Find where the given text appears and provide that cell's center as (x, y) coordinate. 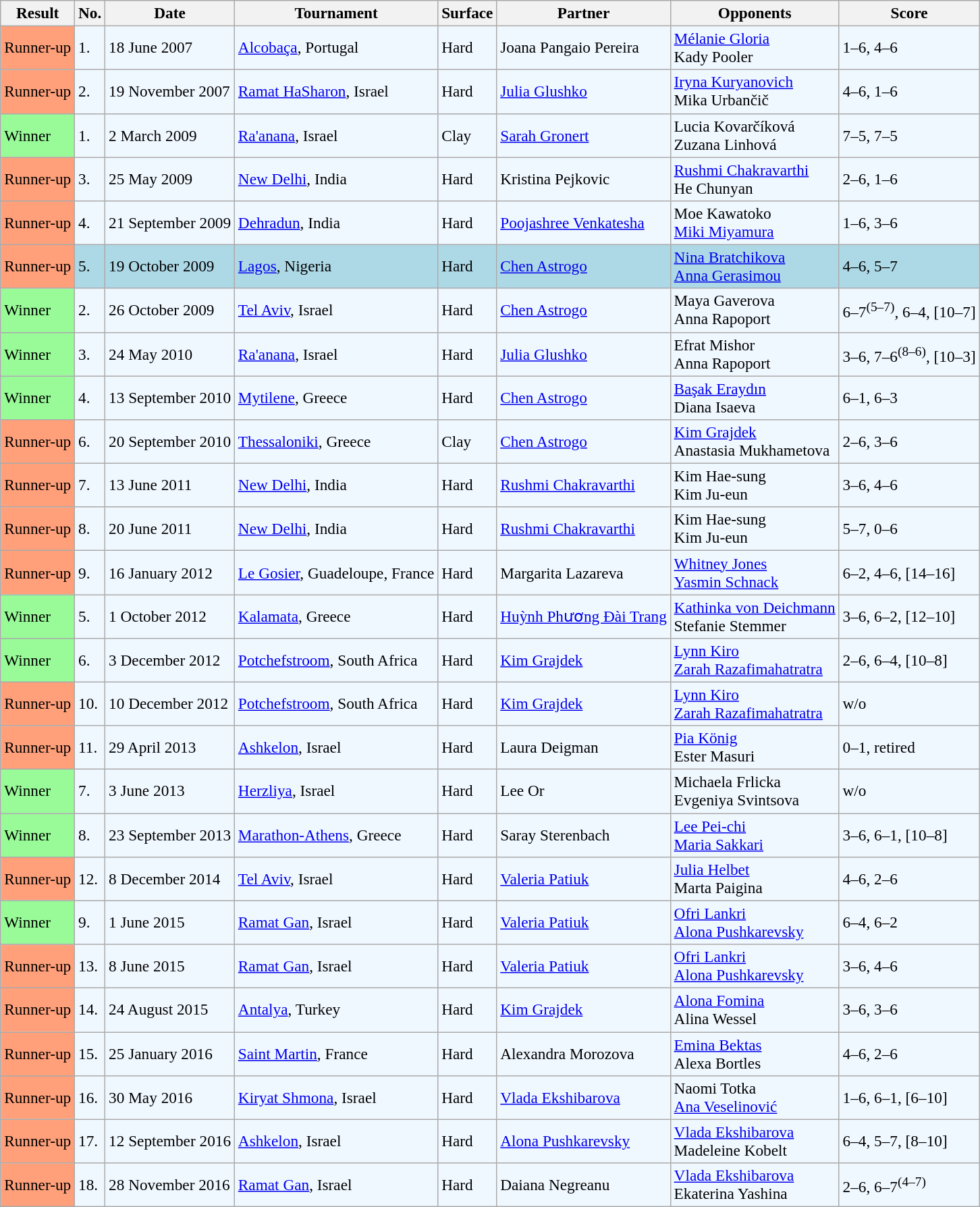
13 September 2010 (170, 397)
0–1, retired (909, 748)
Saint Martin, France (336, 1053)
18. (90, 1184)
17. (90, 1141)
Emina Bektas Alexa Bortles (755, 1053)
Maya Gaverova Anna Rapoport (755, 311)
Joana Pangaio Pereira (583, 47)
Antalya, Turkey (336, 1010)
3 December 2012 (170, 660)
20 September 2010 (170, 441)
23 September 2013 (170, 834)
Poojashree Venkatesha (583, 223)
Whitney Jones Yasmin Schnack (755, 572)
21 September 2009 (170, 223)
No. (90, 13)
1–6, 3–6 (909, 223)
Tournament (336, 13)
16. (90, 1098)
24 May 2010 (170, 354)
6–1, 6–3 (909, 397)
Moe Kawatoko Miki Miyamura (755, 223)
Kim Grajdek Anastasia Mukhametova (755, 441)
Mélanie Gloria Kady Pooler (755, 47)
Surface (467, 13)
Rushmi Chakravarthi He Chunyan (755, 178)
4–6, 5–7 (909, 266)
24 August 2015 (170, 1010)
14. (90, 1010)
1 June 2015 (170, 922)
Ramat HaSharon, Israel (336, 92)
28 November 2016 (170, 1184)
Lagos, Nigeria (336, 266)
3–6, 3–6 (909, 1010)
1–6, 6–1, [6–10] (909, 1098)
2–6, 1–6 (909, 178)
6–2, 4–6, [14–16] (909, 572)
8 December 2014 (170, 879)
Kristina Pejkovic (583, 178)
1 October 2012 (170, 616)
10 December 2012 (170, 703)
2–6, 3–6 (909, 441)
6–4, 6–2 (909, 922)
Date (170, 13)
12. (90, 879)
Alona Fomina Alina Wessel (755, 1010)
Naomi Totka Ana Veselinović (755, 1098)
Efrat Mishor Anna Rapoport (755, 354)
Partner (583, 13)
26 October 2009 (170, 311)
Huỳnh Phương Đài Trang (583, 616)
3–6, 6–2, [12–10] (909, 616)
5–7, 0–6 (909, 529)
1–6, 4–6 (909, 47)
3–6, 7–6(8–6), [10–3] (909, 354)
2 March 2009 (170, 135)
Sarah Gronert (583, 135)
Kathinka von Deichmann Stefanie Stemmer (755, 616)
Alexandra Morozova (583, 1053)
30 May 2016 (170, 1098)
Opponents (755, 13)
Vlada Ekshibarova (583, 1098)
8 June 2015 (170, 965)
Başak Eraydın Diana Isaeva (755, 397)
2–6, 6–4, [10–8] (909, 660)
19 November 2007 (170, 92)
25 May 2009 (170, 178)
Julia Helbet Marta Paigina (755, 879)
15. (90, 1053)
6–4, 5–7, [8–10] (909, 1141)
Laura Deigman (583, 748)
Vlada Ekshibarova Madeleine Kobelt (755, 1141)
Kiryat Shmona, Israel (336, 1098)
Thessaloniki, Greece (336, 441)
Michaela Frlicka Evgeniya Svintsova (755, 791)
Nina Bratchikova Anna Gerasimou (755, 266)
Lucia Kovarčíková Zuzana Linhová (755, 135)
18 June 2007 (170, 47)
Margarita Lazareva (583, 572)
Lee Pei-chi Maria Sakkari (755, 834)
13. (90, 965)
29 April 2013 (170, 748)
Kalamata, Greece (336, 616)
Marathon-Athens, Greece (336, 834)
Result (38, 13)
Vlada Ekshibarova Ekaterina Yashina (755, 1184)
Lee Or (583, 791)
10. (90, 703)
11. (90, 748)
Pia König Ester Masuri (755, 748)
Iryna Kuryanovich Mika Urbančič (755, 92)
Daiana Negreanu (583, 1184)
16 January 2012 (170, 572)
12 September 2016 (170, 1141)
Alona Pushkarevsky (583, 1141)
13 June 2011 (170, 485)
4–6, 1–6 (909, 92)
Alcobaça, Portugal (336, 47)
25 January 2016 (170, 1053)
Herzliya, Israel (336, 791)
19 October 2009 (170, 266)
Dehradun, India (336, 223)
2–6, 6–7(4–7) (909, 1184)
Score (909, 13)
3–6, 6–1, [10–8] (909, 834)
Mytilene, Greece (336, 397)
7–5, 7–5 (909, 135)
20 June 2011 (170, 529)
6–7(5–7), 6–4, [10–7] (909, 311)
3 June 2013 (170, 791)
Saray Sterenbach (583, 834)
Le Gosier, Guadeloupe, France (336, 572)
